Scan for the cell matching the given text and deliver its [X, Y] coordinate at center. 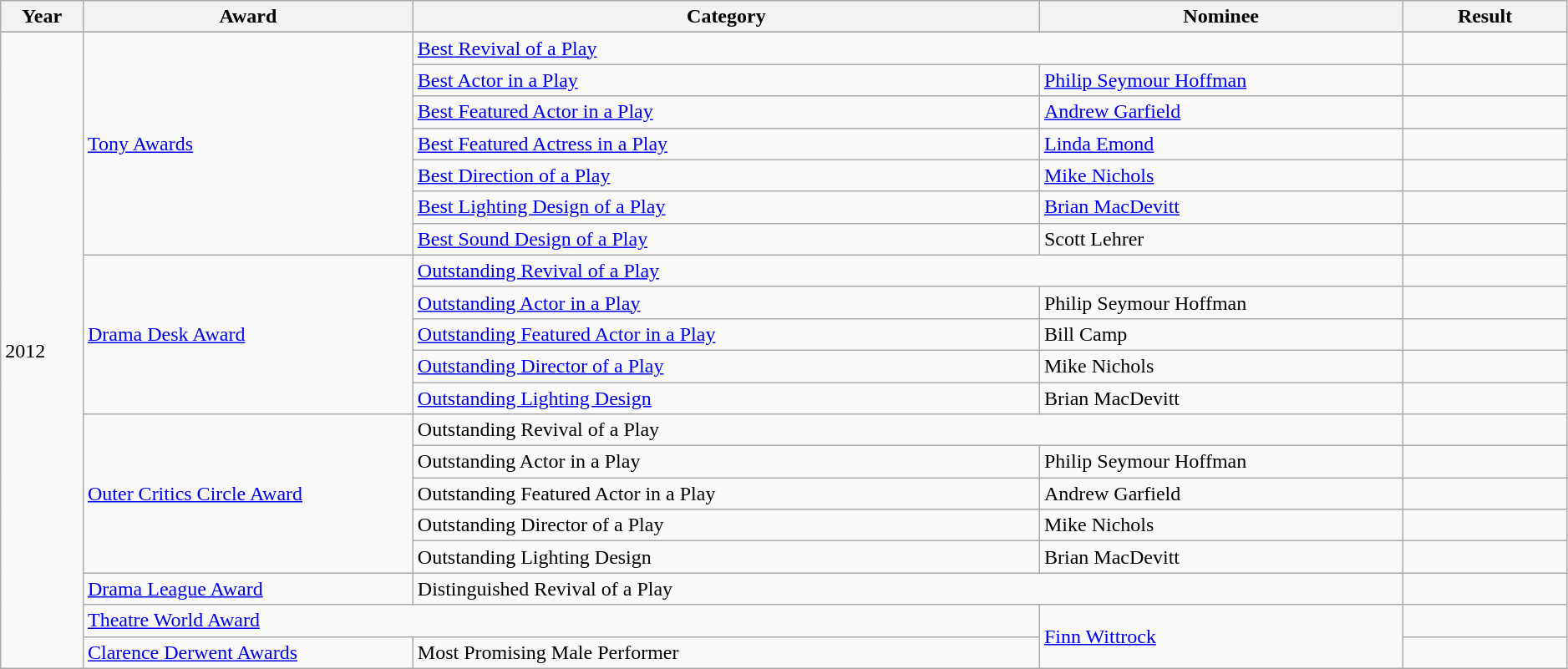
Outer Critics Circle Award [247, 494]
Best Lighting Design of a Play [726, 207]
2012 [42, 351]
Year [42, 17]
Best Featured Actress in a Play [726, 144]
Distinguished Revival of a Play [907, 589]
Best Direction of a Play [726, 175]
Best Revival of a Play [907, 48]
Award [247, 17]
Best Sound Design of a Play [726, 239]
Clarence Derwent Awards [247, 652]
Drama Desk Award [247, 334]
Tony Awards [247, 144]
Scott Lehrer [1220, 239]
Best Actor in a Play [726, 80]
Bill Camp [1220, 334]
Most Promising Male Performer [726, 652]
Finn Wittrock [1220, 636]
Best Featured Actor in a Play [726, 112]
Theatre World Award [561, 621]
Result [1485, 17]
Nominee [1220, 17]
Drama League Award [247, 589]
Category [726, 17]
Linda Emond [1220, 144]
